Determine the (x, y) coordinate at the center of the cell enclosing the given text.  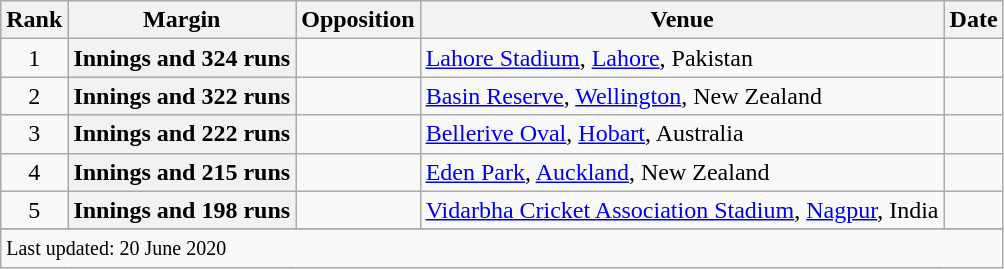
4 (34, 172)
Venue (682, 20)
Last updated: 20 June 2020 (502, 248)
5 (34, 210)
Margin (182, 20)
Bellerive Oval, Hobart, Australia (682, 134)
Lahore Stadium, Lahore, Pakistan (682, 58)
Opposition (358, 20)
3 (34, 134)
2 (34, 96)
Rank (34, 20)
Innings and 222 runs (182, 134)
Date (974, 20)
Innings and 198 runs (182, 210)
1 (34, 58)
Vidarbha Cricket Association Stadium, Nagpur, India (682, 210)
Innings and 324 runs (182, 58)
Basin Reserve, Wellington, New Zealand (682, 96)
Innings and 322 runs (182, 96)
Eden Park, Auckland, New Zealand (682, 172)
Innings and 215 runs (182, 172)
